Pinpoint the cell where the given text exists, returning its [X, Y] midpoint coordinate. 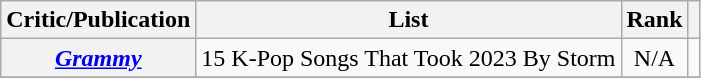
Critic/Publication [98, 20]
Grammy [98, 58]
Rank [654, 20]
List [408, 20]
N/A [654, 58]
15 K-Pop Songs That Took 2023 By Storm [408, 58]
